Output the (x, y) coordinate of the center of the cell containing the given text.  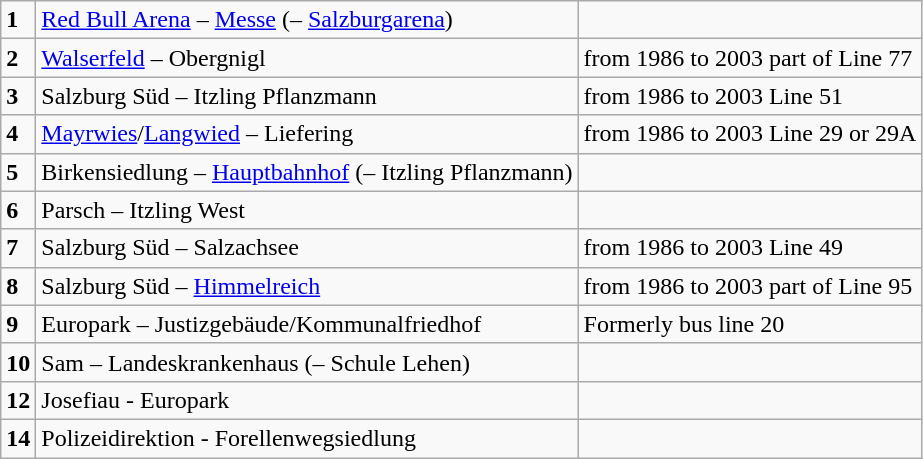
Red Bull Arena – Messe (– Salzburgarena) (307, 20)
7 (18, 248)
Salzburg Süd – Itzling Pflanzmann (307, 96)
Parsch – Itzling West (307, 210)
from 1986 to 2003 part of Line 77 (750, 58)
4 (18, 134)
from 1986 to 2003 part of Line 95 (750, 286)
from 1986 to 2003 Line 49 (750, 248)
Walserfeld – Obergnigl (307, 58)
9 (18, 324)
Polizeidirektion - Forellenwegsiedlung (307, 438)
10 (18, 362)
Mayrwies/Langwied – Liefering (307, 134)
5 (18, 172)
Birkensiedlung – Hauptbahnhof (– Itzling Pflanzmann) (307, 172)
from 1986 to 2003 Line 29 or 29A (750, 134)
Josefiau - Europark (307, 400)
3 (18, 96)
Salzburg Süd – Salzachsee (307, 248)
Europark – Justizgebäude/Kommunalfriedhof (307, 324)
8 (18, 286)
2 (18, 58)
12 (18, 400)
Salzburg Süd – Himmelreich (307, 286)
Formerly bus line 20 (750, 324)
from 1986 to 2003 Line 51 (750, 96)
6 (18, 210)
1 (18, 20)
14 (18, 438)
Sam – Landeskrankenhaus (– Schule Lehen) (307, 362)
